Search for the cell housing the specified text and yield its (x, y) center coordinate. 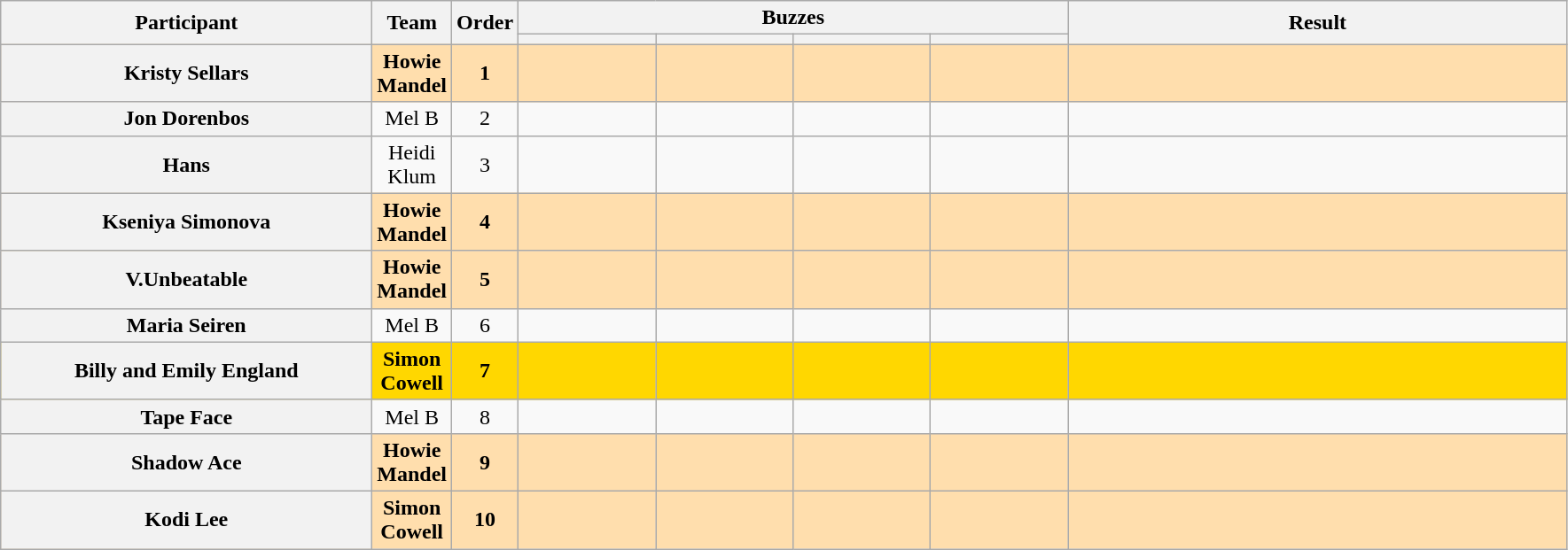
Order (486, 23)
7 (486, 370)
Kristy Sellars (186, 73)
Maria Seiren (186, 325)
Kodi Lee (186, 519)
5 (486, 280)
3 (486, 165)
Billy and Emily England (186, 370)
6 (486, 325)
Result (1317, 23)
9 (486, 462)
10 (486, 519)
Participant (186, 23)
1 (486, 73)
Jon Dorenbos (186, 119)
Shadow Ace (186, 462)
Kseniya Simonova (186, 221)
2 (486, 119)
Team (412, 23)
Heidi Klum (412, 165)
8 (486, 416)
Hans (186, 165)
Tape Face (186, 416)
4 (486, 221)
Buzzes (793, 18)
V.Unbeatable (186, 280)
